Determine the [X, Y] coordinate at the center of the cell enclosing the given text.  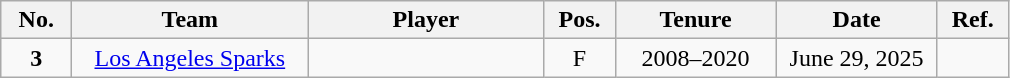
Team [190, 20]
3 [36, 58]
2008–2020 [696, 58]
Pos. [580, 20]
No. [36, 20]
Date [856, 20]
Player [426, 20]
June 29, 2025 [856, 58]
Ref. [972, 20]
Tenure [696, 20]
Los Angeles Sparks [190, 58]
F [580, 58]
